Locate the cell with the specified text and output its [X, Y] center coordinate. 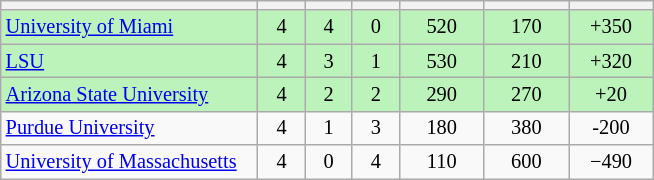
+320 [612, 61]
170 [526, 27]
University of Massachusetts [130, 162]
-200 [612, 128]
600 [526, 162]
Arizona State University [130, 94]
270 [526, 94]
+20 [612, 94]
290 [442, 94]
530 [442, 61]
Purdue University [130, 128]
110 [442, 162]
210 [526, 61]
LSU [130, 61]
520 [442, 27]
University of Miami [130, 27]
380 [526, 128]
180 [442, 128]
−490 [612, 162]
+350 [612, 27]
